Determine the (X, Y) coordinate at the center of the cell enclosing the given text.  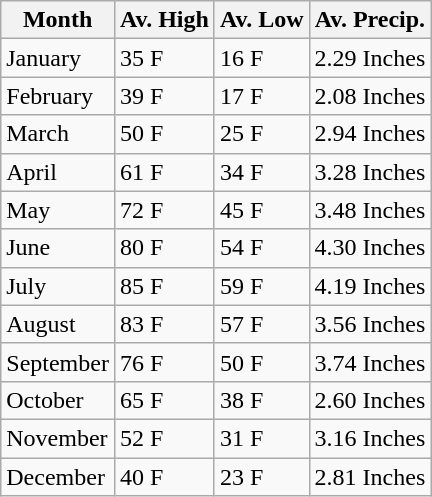
76 F (164, 362)
January (58, 58)
Month (58, 20)
31 F (262, 438)
61 F (164, 172)
2.60 Inches (370, 400)
2.81 Inches (370, 477)
3.16 Inches (370, 438)
25 F (262, 134)
3.74 Inches (370, 362)
2.29 Inches (370, 58)
3.56 Inches (370, 324)
39 F (164, 96)
38 F (262, 400)
83 F (164, 324)
July (58, 286)
52 F (164, 438)
45 F (262, 210)
35 F (164, 58)
34 F (262, 172)
40 F (164, 477)
4.19 Inches (370, 286)
65 F (164, 400)
3.48 Inches (370, 210)
54 F (262, 248)
85 F (164, 286)
June (58, 248)
4.30 Inches (370, 248)
2.94 Inches (370, 134)
April (58, 172)
December (58, 477)
80 F (164, 248)
September (58, 362)
3.28 Inches (370, 172)
72 F (164, 210)
17 F (262, 96)
May (58, 210)
Av. High (164, 20)
Av. Low (262, 20)
2.08 Inches (370, 96)
November (58, 438)
59 F (262, 286)
16 F (262, 58)
August (58, 324)
March (58, 134)
57 F (262, 324)
October (58, 400)
23 F (262, 477)
February (58, 96)
Av. Precip. (370, 20)
